Return (x, y) of the center of cell containing provided text 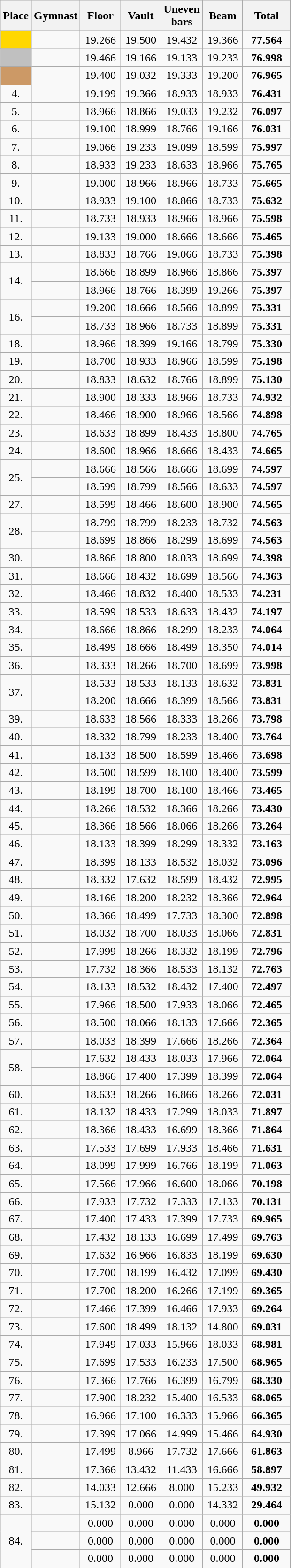
13. (16, 254)
64.930 (267, 1434)
18.166 (100, 898)
15.233 (222, 1487)
73.599 (267, 772)
71.897 (267, 1112)
69. (16, 1255)
15.132 (100, 1505)
41. (16, 754)
82. (16, 1487)
11.433 (182, 1469)
16.833 (182, 1255)
19.232 (222, 111)
68.330 (267, 1380)
83. (16, 1505)
77.564 (267, 40)
37. (16, 692)
74.565 (267, 504)
74.197 (267, 612)
67. (16, 1219)
Uneven bars (182, 16)
69.763 (267, 1237)
48. (16, 880)
61. (16, 1112)
69.365 (267, 1291)
16.799 (222, 1380)
5. (16, 111)
60. (16, 1094)
74.765 (267, 433)
73.465 (267, 790)
75.765 (267, 165)
76.998 (267, 58)
31. (16, 576)
17.432 (100, 1237)
13.432 (141, 1469)
17.566 (100, 1184)
69.430 (267, 1273)
16.866 (182, 1094)
75.632 (267, 200)
54. (16, 987)
17.199 (222, 1291)
19.432 (182, 40)
25. (16, 477)
74.932 (267, 397)
19.333 (182, 76)
55. (16, 1005)
7. (16, 147)
17.066 (141, 1434)
16. (16, 317)
16.533 (222, 1398)
4. (16, 93)
16.266 (182, 1291)
51. (16, 933)
17.133 (222, 1201)
66.365 (267, 1416)
19.033 (182, 111)
43. (16, 790)
6. (16, 129)
49. (16, 898)
24. (16, 451)
72. (16, 1308)
22. (16, 415)
14.332 (222, 1505)
56. (16, 1022)
76.097 (267, 111)
72.831 (267, 933)
72.031 (267, 1094)
35. (16, 647)
12. (16, 236)
46. (16, 844)
84. (16, 1541)
16.333 (182, 1416)
80. (16, 1452)
16.432 (182, 1273)
44. (16, 808)
47. (16, 862)
76.431 (267, 93)
17.299 (182, 1112)
30. (16, 558)
19.099 (182, 147)
14.800 (222, 1326)
17.949 (100, 1344)
69.965 (267, 1219)
72.964 (267, 898)
74.064 (267, 630)
75.598 (267, 218)
Place (16, 16)
70. (16, 1273)
19.400 (100, 76)
17.033 (141, 1344)
71.063 (267, 1166)
74.665 (267, 451)
12.666 (141, 1487)
17.099 (222, 1273)
16.466 (182, 1308)
18.999 (141, 129)
72.796 (267, 951)
65. (16, 1184)
18. (16, 344)
27. (16, 504)
14. (16, 281)
74.014 (267, 647)
75. (16, 1362)
69.630 (267, 1255)
16.766 (182, 1166)
8.966 (141, 1452)
18.350 (222, 647)
76. (16, 1380)
29.464 (267, 1505)
8.000 (182, 1487)
19.500 (141, 40)
16.233 (182, 1362)
68.065 (267, 1398)
79. (16, 1434)
58.897 (267, 1469)
75.398 (267, 254)
73.798 (267, 719)
Gymnast (55, 16)
73. (16, 1326)
52. (16, 951)
72.763 (267, 969)
15.400 (182, 1398)
75.130 (267, 379)
39. (16, 719)
17.100 (141, 1416)
73.998 (267, 665)
63. (16, 1148)
42. (16, 772)
45. (16, 826)
81. (16, 1469)
64. (16, 1166)
74. (16, 1344)
73.264 (267, 826)
72.898 (267, 915)
69.264 (267, 1308)
18.300 (222, 915)
74.898 (267, 415)
18.832 (141, 594)
57. (16, 1040)
72.364 (267, 1040)
58. (16, 1067)
21. (16, 397)
71. (16, 1291)
68.965 (267, 1362)
73.764 (267, 737)
73.698 (267, 754)
17.900 (100, 1398)
76.031 (267, 129)
73.163 (267, 844)
17.433 (141, 1219)
17.600 (100, 1326)
61.863 (267, 1452)
69.031 (267, 1326)
17.466 (100, 1308)
16.399 (182, 1380)
32. (16, 594)
72.995 (267, 880)
71.631 (267, 1148)
14.033 (100, 1487)
73.096 (267, 862)
17.500 (222, 1362)
78. (16, 1416)
17.333 (182, 1201)
74.363 (267, 576)
33. (16, 612)
Total (267, 16)
75.997 (267, 147)
15.466 (222, 1434)
40. (16, 737)
11. (16, 218)
Floor (100, 16)
71.864 (267, 1130)
75.665 (267, 183)
72.465 (267, 1005)
16.666 (222, 1469)
68.981 (267, 1344)
66. (16, 1201)
10. (16, 200)
28. (16, 531)
19.032 (141, 76)
72.365 (267, 1022)
19.466 (100, 58)
Beam (222, 16)
75.198 (267, 361)
14.999 (182, 1434)
53. (16, 969)
19.199 (100, 93)
34. (16, 630)
62. (16, 1130)
50. (16, 915)
74.398 (267, 558)
23. (16, 433)
20. (16, 379)
70.198 (267, 1184)
75.330 (267, 344)
8. (16, 165)
73.430 (267, 808)
72.497 (267, 987)
75.465 (267, 236)
49.932 (267, 1487)
18.099 (100, 1166)
76.965 (267, 76)
36. (16, 665)
9. (16, 183)
77. (16, 1398)
16.600 (182, 1184)
19. (16, 361)
Vault (141, 16)
68. (16, 1237)
74.231 (267, 594)
70.131 (267, 1201)
18.732 (222, 523)
17.766 (141, 1380)
